Detect which cell encompasses the target text, then output its [X, Y] center coordinate. 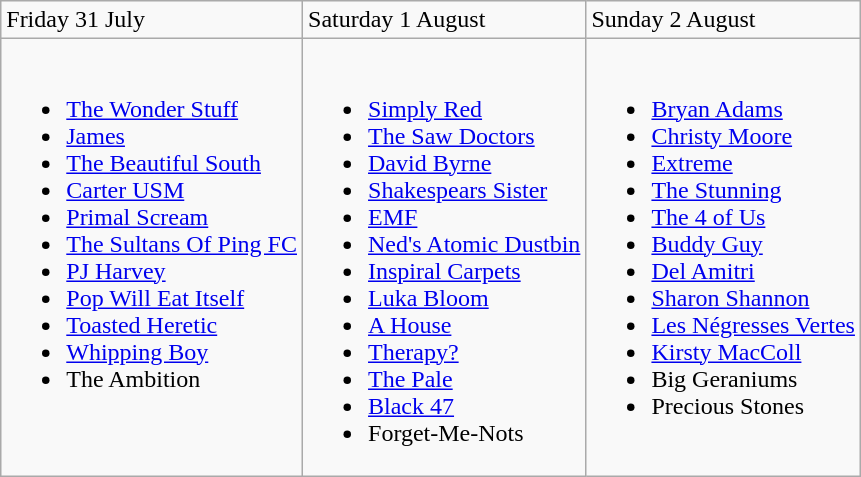
Sunday 2 August [724, 20]
Saturday 1 August [444, 20]
Friday 31 July [152, 20]
Simply RedThe Saw DoctorsDavid ByrneShakespears SisterEMFNed's Atomic DustbinInspiral CarpetsLuka BloomA HouseTherapy?The PaleBlack 47Forget-Me-Nots [444, 258]
Bryan AdamsChristy MooreExtremeThe StunningThe 4 of UsBuddy GuyDel AmitriSharon ShannonLes Négresses VertesKirsty MacCollBig GeraniumsPrecious Stones [724, 258]
